Capture the cell that displays the provided text and extract its [X, Y] central coordinate. 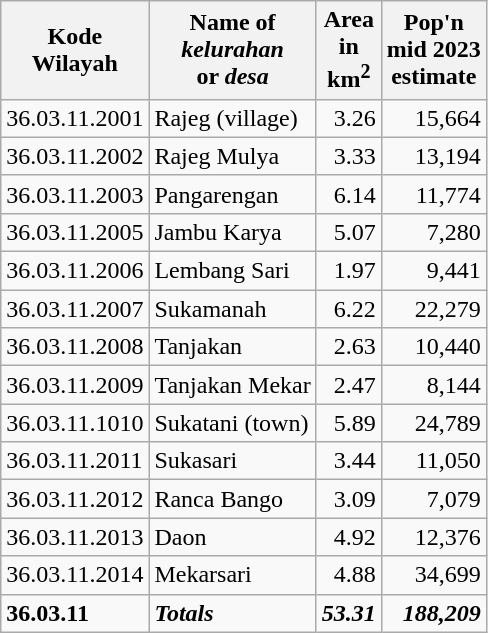
3.44 [348, 461]
2.63 [348, 347]
Totals [232, 613]
36.03.11.2002 [75, 156]
3.09 [348, 499]
10,440 [434, 347]
11,050 [434, 461]
5.89 [348, 423]
3.33 [348, 156]
9,441 [434, 271]
Name of kelurahanor desa [232, 50]
36.03.11.2013 [75, 537]
Kode Wilayah [75, 50]
Rajeg (village) [232, 118]
53.31 [348, 613]
36.03.11.2001 [75, 118]
5.07 [348, 232]
36.03.11.2011 [75, 461]
1.97 [348, 271]
36.03.11.2007 [75, 309]
13,194 [434, 156]
Lembang Sari [232, 271]
36.03.11.2012 [75, 499]
36.03.11.2003 [75, 194]
36.03.11 [75, 613]
15,664 [434, 118]
Rajeg Mulya [232, 156]
36.03.11.2014 [75, 575]
2.47 [348, 385]
3.26 [348, 118]
36.03.11.2005 [75, 232]
36.03.11.2006 [75, 271]
4.92 [348, 537]
Tanjakan [232, 347]
34,699 [434, 575]
22,279 [434, 309]
36.03.11.2008 [75, 347]
4.88 [348, 575]
Sukatani (town) [232, 423]
6.14 [348, 194]
11,774 [434, 194]
Sukasari [232, 461]
Jambu Karya [232, 232]
36.03.11.1010 [75, 423]
188,209 [434, 613]
Sukamanah [232, 309]
Daon [232, 537]
36.03.11.2009 [75, 385]
7,079 [434, 499]
Pangarengan [232, 194]
Mekarsari [232, 575]
8,144 [434, 385]
Pop'nmid 2023estimate [434, 50]
7,280 [434, 232]
24,789 [434, 423]
12,376 [434, 537]
6.22 [348, 309]
Ranca Bango [232, 499]
Area in km2 [348, 50]
Tanjakan Mekar [232, 385]
